Extract the [x, y] coordinate from the center of the cell holding the provided text.  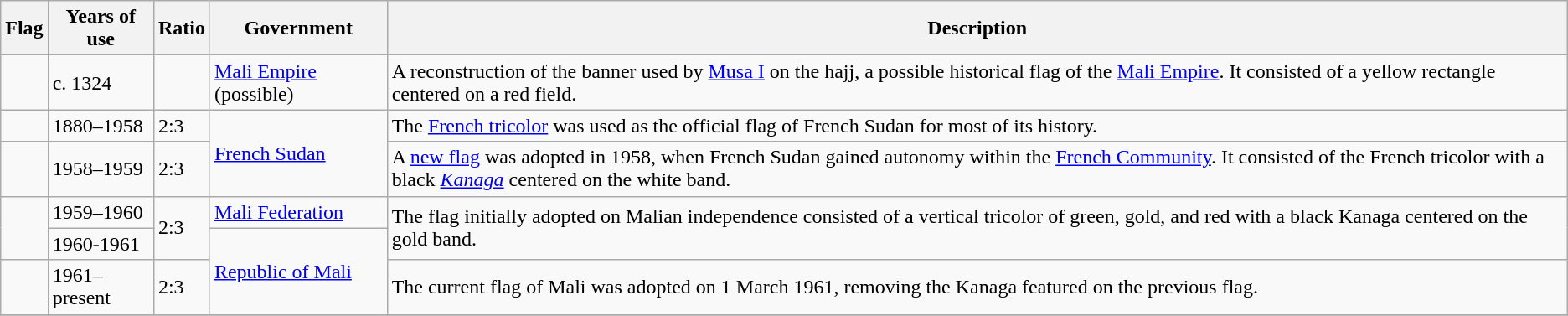
c. 1324 [101, 82]
Mali Empire (possible) [298, 82]
The French tricolor was used as the official flag of French Sudan for most of its history. [977, 126]
Description [977, 28]
The current flag of Mali was adopted on 1 March 1961, removing the Kanaga featured on the previous flag. [977, 287]
Government [298, 28]
Mali Federation [298, 212]
1960-1961 [101, 244]
1961–present [101, 287]
1959–1960 [101, 212]
1880–1958 [101, 126]
Flag [24, 28]
Years of use [101, 28]
French Sudan [298, 153]
Ratio [181, 28]
1958–1959 [101, 169]
Republic of Mali [298, 272]
